Scan for the cell matching the given text and deliver its (X, Y) coordinate at center. 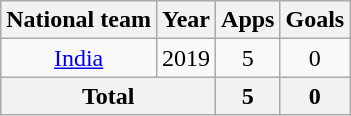
National team (79, 20)
Year (186, 20)
Goals (315, 20)
Apps (248, 20)
Total (108, 96)
India (79, 58)
2019 (186, 58)
